Identify which cell holds the provided text, then report its [x, y] central coordinate. 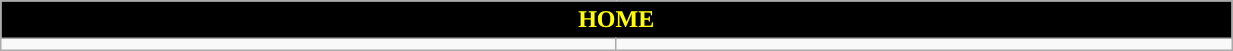
HOME [616, 20]
